Search for the cell housing the specified text and yield its (X, Y) center coordinate. 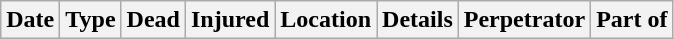
Type (90, 20)
Perpetrator (524, 20)
Details (418, 20)
Part of (632, 20)
Location (326, 20)
Date (30, 20)
Injured (230, 20)
Dead (153, 20)
